Return [X, Y] of the center of cell containing provided text 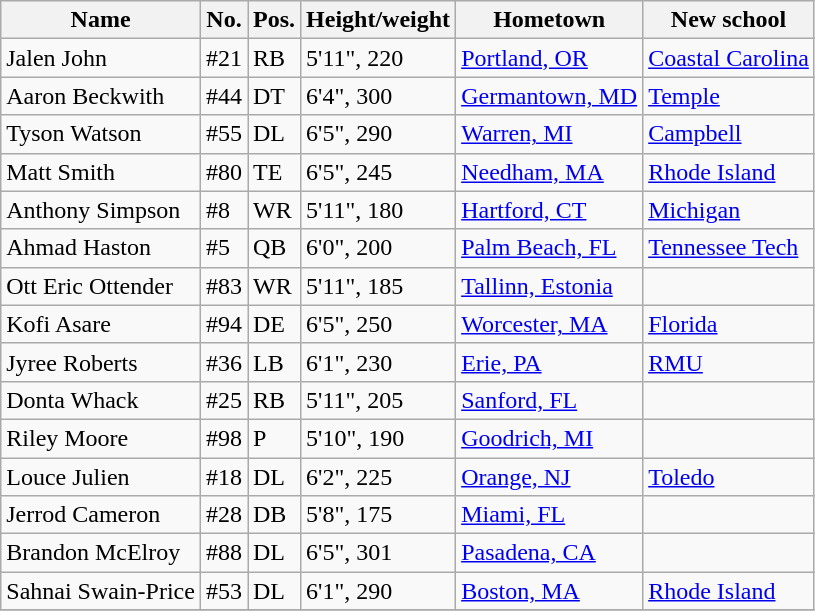
Height/weight [378, 20]
5'11", 185 [378, 286]
6'5", 301 [378, 553]
Louce Julien [101, 477]
#18 [224, 477]
#44 [224, 96]
Sahnai Swain-Price [101, 591]
Pos. [274, 20]
Ahmad Haston [101, 248]
Boston, MA [550, 591]
Worcester, MA [550, 324]
6'5", 245 [378, 172]
Name [101, 20]
Jerrod Cameron [101, 515]
P [274, 438]
#98 [224, 438]
Erie, PA [550, 362]
6'5", 250 [378, 324]
Jyree Roberts [101, 362]
5'11", 205 [378, 400]
Anthony Simpson [101, 210]
DE [274, 324]
Warren, MI [550, 134]
Miami, FL [550, 515]
Donta Whack [101, 400]
Kofi Asare [101, 324]
Michigan [729, 210]
LB [274, 362]
Pasadena, CA [550, 553]
#53 [224, 591]
Orange, NJ [550, 477]
DT [274, 96]
#88 [224, 553]
Portland, OR [550, 58]
6'2", 225 [378, 477]
Florida [729, 324]
Hartford, CT [550, 210]
Brandon McElroy [101, 553]
6'0", 200 [378, 248]
Campbell [729, 134]
#25 [224, 400]
5'10", 190 [378, 438]
RMU [729, 362]
#80 [224, 172]
6'1", 290 [378, 591]
Hometown [550, 20]
Toledo [729, 477]
6'1", 230 [378, 362]
Tennessee Tech [729, 248]
#55 [224, 134]
DB [274, 515]
Needham, MA [550, 172]
Ott Eric Ottender [101, 286]
5'8", 175 [378, 515]
#8 [224, 210]
#28 [224, 515]
5'11", 180 [378, 210]
Sanford, FL [550, 400]
Matt Smith [101, 172]
Goodrich, MI [550, 438]
TE [274, 172]
6'4", 300 [378, 96]
Tyson Watson [101, 134]
New school [729, 20]
6'5", 290 [378, 134]
Coastal Carolina [729, 58]
5'11", 220 [378, 58]
#5 [224, 248]
Tallinn, Estonia [550, 286]
Aaron Beckwith [101, 96]
Riley Moore [101, 438]
#21 [224, 58]
QB [274, 248]
#83 [224, 286]
Germantown, MD [550, 96]
#36 [224, 362]
No. [224, 20]
Temple [729, 96]
#94 [224, 324]
Jalen John [101, 58]
Palm Beach, FL [550, 248]
